Search for the cell housing the specified text and yield its (X, Y) center coordinate. 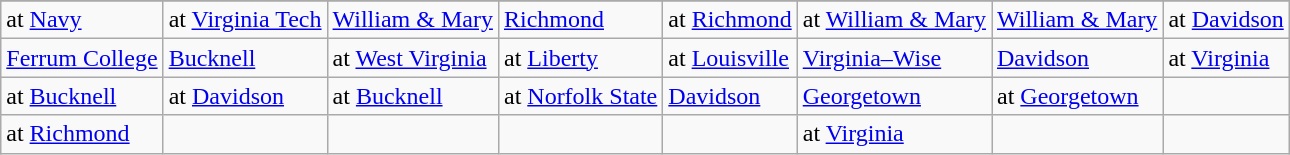
Virginia–Wise (894, 58)
at Norfolk State (580, 96)
at Louisville (730, 58)
at West Virginia (412, 58)
at Liberty (580, 58)
Bucknell (245, 58)
at Virginia Tech (245, 20)
at Georgetown (1078, 96)
at William & Mary (894, 20)
Ferrum College (82, 58)
at Navy (82, 20)
Georgetown (894, 96)
Richmond (580, 20)
